Find where the given text appears and provide that cell's center as (X, Y) coordinate. 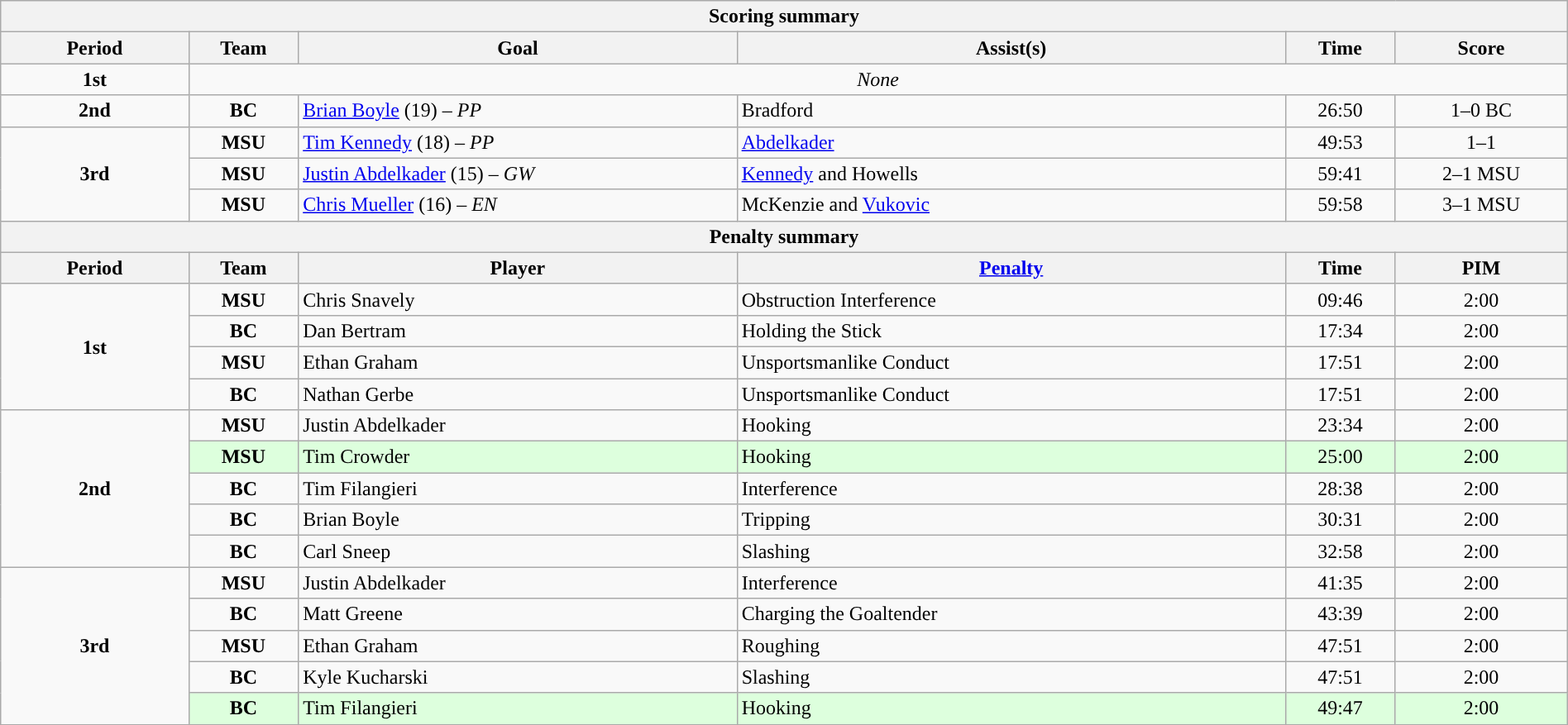
Tim Crowder (518, 457)
Chris Mueller (16) – EN (518, 205)
30:31 (1340, 520)
Kennedy and Howells (1011, 174)
Obstruction Interference (1011, 299)
Justin Abdelkader (15) – GW (518, 174)
Brian Boyle (19) – PP (518, 111)
Carl Sneep (518, 551)
49:53 (1340, 142)
McKenzie and Vukovic (1011, 205)
Nathan Gerbe (518, 394)
Tim Kennedy (18) – PP (518, 142)
41:35 (1340, 583)
49:47 (1340, 708)
59:58 (1340, 205)
Assist(s) (1011, 48)
Bradford (1011, 111)
Charging the Goaltender (1011, 614)
1–0 BC (1481, 111)
3–1 MSU (1481, 205)
17:34 (1340, 331)
28:38 (1340, 489)
Goal (518, 48)
None (878, 79)
32:58 (1340, 551)
PIM (1481, 268)
Tripping (1011, 520)
Roughing (1011, 646)
2–1 MSU (1481, 174)
43:39 (1340, 614)
Dan Bertram (518, 331)
Penalty (1011, 268)
25:00 (1340, 457)
Abdelkader (1011, 142)
Kyle Kucharski (518, 677)
Brian Boyle (518, 520)
Player (518, 268)
23:34 (1340, 426)
09:46 (1340, 299)
Score (1481, 48)
59:41 (1340, 174)
Scoring summary (784, 17)
Holding the Stick (1011, 331)
1–1 (1481, 142)
Matt Greene (518, 614)
Penalty summary (784, 236)
26:50 (1340, 111)
Chris Snavely (518, 299)
